Provide the (x, y) coordinate of the cell's center where the given text is located.  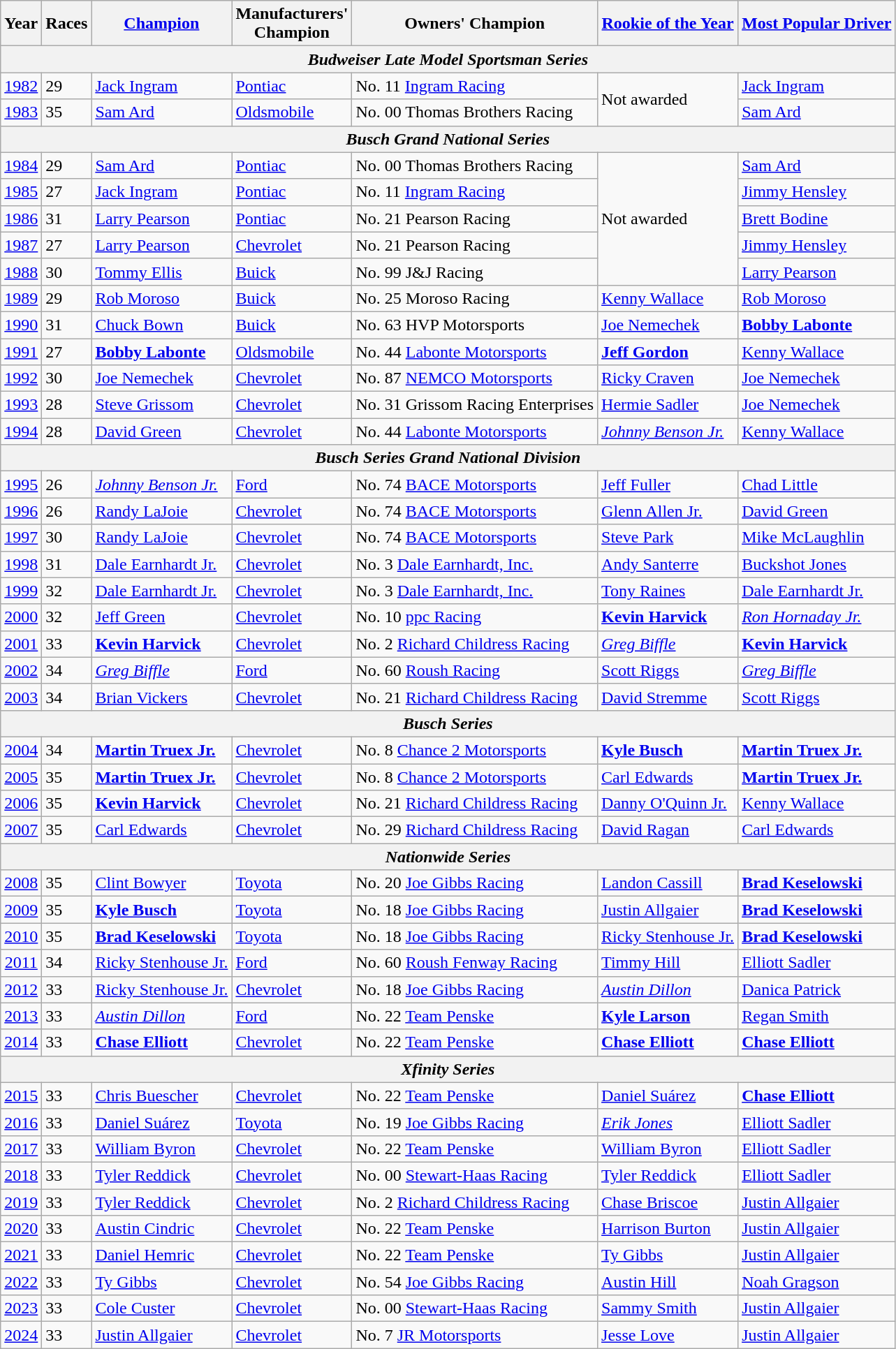
Erik Jones (668, 1122)
2020 (21, 1229)
2003 (21, 697)
No. 25 Moroso Racing (475, 298)
1993 (21, 405)
1982 (21, 86)
Nationwide Series (448, 857)
1990 (21, 325)
2017 (21, 1149)
2021 (21, 1255)
1989 (21, 298)
No. 29 Richard Childress Racing (475, 830)
1986 (21, 219)
Xfinity Series (448, 1069)
Sammy Smith (668, 1309)
Cole Custer (162, 1309)
1991 (21, 351)
Busch Series Grand National Division (448, 458)
Rookie of the Year (668, 24)
2012 (21, 989)
1996 (21, 511)
2010 (21, 936)
No. 60 Roush Racing (475, 670)
Chase Briscoe (668, 1202)
1994 (21, 432)
Busch Series (448, 723)
Clint Bowyer (162, 883)
No. 7 JR Motorsports (475, 1335)
2007 (21, 830)
Manufacturers'Champion (292, 24)
Mike McLaughlin (817, 538)
No. 99 J&J Racing (475, 272)
1997 (21, 538)
1988 (21, 272)
No. 20 Joe Gibbs Racing (475, 883)
Jesse Love (668, 1335)
Busch Grand National Series (448, 139)
Buckshot Jones (817, 564)
David Stremme (668, 697)
2019 (21, 1202)
2009 (21, 910)
2000 (21, 617)
Timmy Hill (668, 963)
Harrison Burton (668, 1229)
Chad Little (817, 485)
Kyle Larson (668, 1016)
Jeff Green (162, 617)
Austin Hill (668, 1282)
Regan Smith (817, 1016)
No. 19 Joe Gibbs Racing (475, 1122)
Steve Grissom (162, 405)
Jeff Fuller (668, 485)
Chuck Bown (162, 325)
2006 (21, 804)
Races (67, 24)
Most Popular Driver (817, 24)
Landon Cassill (668, 883)
Ron Hornaday Jr. (817, 617)
No. 63 HVP Motorsports (475, 325)
Tony Raines (668, 591)
No. 31 Grissom Racing Enterprises (475, 405)
Champion (162, 24)
Ricky Craven (668, 378)
Steve Park (668, 538)
2001 (21, 644)
1987 (21, 245)
2013 (21, 1016)
Hermie Sadler (668, 405)
1995 (21, 485)
2022 (21, 1282)
Noah Gragson (817, 1282)
1984 (21, 165)
Chris Buescher (162, 1096)
No. 60 Roush Fenway Racing (475, 963)
2004 (21, 750)
Tommy Ellis (162, 272)
Daniel Hemric (162, 1255)
Danica Patrick (817, 989)
2016 (21, 1122)
1999 (21, 591)
2011 (21, 963)
1998 (21, 564)
Budweiser Late Model Sportsman Series (448, 59)
2005 (21, 777)
2015 (21, 1096)
Brian Vickers (162, 697)
No. 10 ppc Racing (475, 617)
Danny O'Quinn Jr. (668, 804)
2018 (21, 1175)
Jeff Gordon (668, 351)
2008 (21, 883)
1983 (21, 112)
2014 (21, 1042)
2023 (21, 1309)
1992 (21, 378)
1985 (21, 192)
No. 54 Joe Gibbs Racing (475, 1282)
2002 (21, 670)
Glenn Allen Jr. (668, 511)
Austin Cindric (162, 1229)
2024 (21, 1335)
Owners' Champion (475, 24)
No. 87 NEMCO Motorsports (475, 378)
Andy Santerre (668, 564)
David Ragan (668, 830)
Year (21, 24)
Brett Bodine (817, 219)
